Capture the cell that displays the provided text and extract its (x, y) central coordinate. 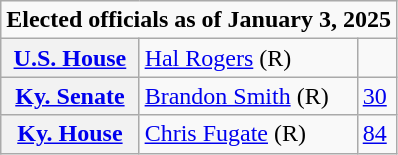
Ky. Senate (70, 96)
Brandon Smith (R) (248, 96)
Hal Rogers (R) (248, 58)
30 (376, 96)
U.S. House (70, 58)
84 (376, 134)
Elected officials as of January 3, 2025 (199, 20)
Ky. House (70, 134)
Chris Fugate (R) (248, 134)
